Extract the [X, Y] coordinate from the center of the cell holding the provided text.  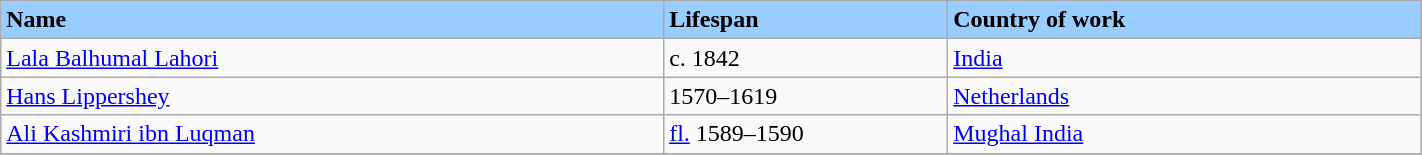
Country of work [1185, 20]
Lifespan [806, 20]
Netherlands [1185, 96]
fl. 1589–1590 [806, 134]
Ali Kashmiri ibn Luqman [332, 134]
1570–1619 [806, 96]
Hans Lippershey [332, 96]
Mughal India [1185, 134]
Name [332, 20]
Lala Balhumal Lahori [332, 58]
India [1185, 58]
c. 1842 [806, 58]
